Detect which cell encompasses the target text, then output its (x, y) center coordinate. 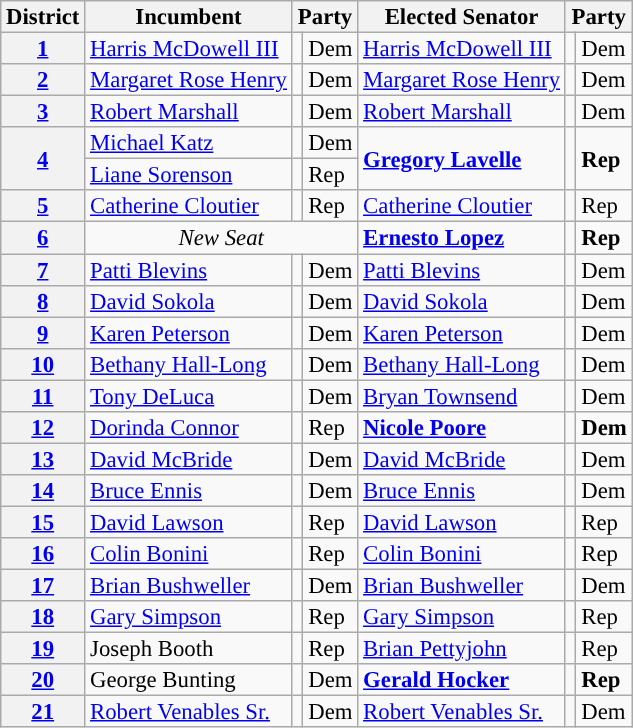
Tony DeLuca (189, 396)
Brian Pettyjohn (462, 649)
Nicole Poore (462, 428)
George Bunting (189, 680)
2 (43, 80)
Ernesto Lopez (462, 238)
Bryan Townsend (462, 396)
18 (43, 617)
Michael Katz (189, 143)
New Seat (222, 238)
9 (43, 333)
12 (43, 428)
Dorinda Connor (189, 428)
13 (43, 459)
Gerald Hocker (462, 680)
17 (43, 586)
15 (43, 522)
7 (43, 270)
Joseph Booth (189, 649)
20 (43, 680)
4 (43, 158)
District (43, 17)
Gregory Lavelle (462, 158)
11 (43, 396)
10 (43, 364)
Liane Sorenson (189, 175)
16 (43, 554)
21 (43, 712)
3 (43, 112)
14 (43, 491)
Incumbent (189, 17)
8 (43, 301)
Elected Senator (462, 17)
6 (43, 238)
19 (43, 649)
5 (43, 206)
1 (43, 49)
